Identify which cell holds the provided text, then report its (X, Y) central coordinate. 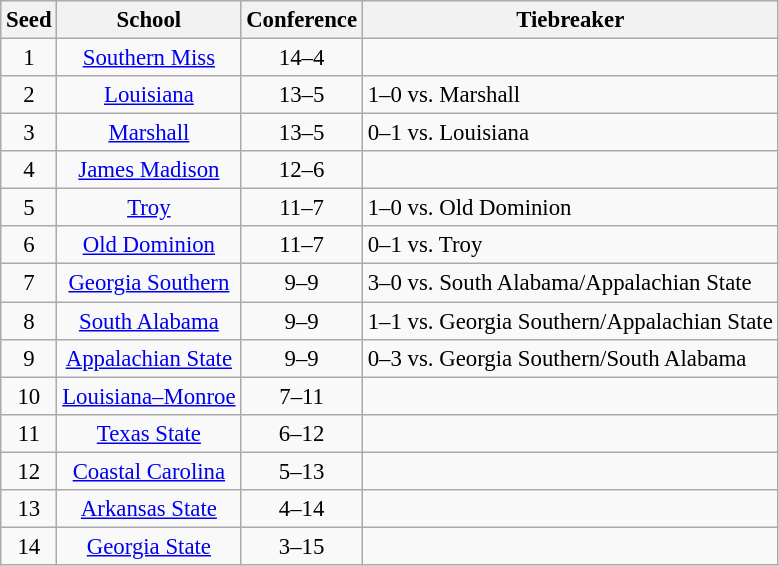
Southern Miss (149, 58)
7 (29, 283)
1–1 vs. Georgia Southern/Appalachian State (570, 321)
Coastal Carolina (149, 471)
Conference (302, 20)
12–6 (302, 170)
Tiebreaker (570, 20)
Georgia Southern (149, 283)
Old Dominion (149, 245)
1–0 vs. Marshall (570, 95)
0–1 vs. Louisiana (570, 133)
7–11 (302, 396)
6–12 (302, 433)
James Madison (149, 170)
Marshall (149, 133)
14–4 (302, 58)
0–1 vs. Troy (570, 245)
South Alabama (149, 321)
1 (29, 58)
12 (29, 471)
8 (29, 321)
Troy (149, 208)
5 (29, 208)
Louisiana–Monroe (149, 396)
2 (29, 95)
Arkansas State (149, 509)
Louisiana (149, 95)
10 (29, 396)
11 (29, 433)
9 (29, 358)
3 (29, 133)
14 (29, 546)
Texas State (149, 433)
Seed (29, 20)
School (149, 20)
6 (29, 245)
4–14 (302, 509)
5–13 (302, 471)
3–0 vs. South Alabama/Appalachian State (570, 283)
13 (29, 509)
Georgia State (149, 546)
3–15 (302, 546)
4 (29, 170)
0–3 vs. Georgia Southern/South Alabama (570, 358)
Appalachian State (149, 358)
1–0 vs. Old Dominion (570, 208)
